Return the [X, Y] coordinate for the center point of the cell that contains the specified text.  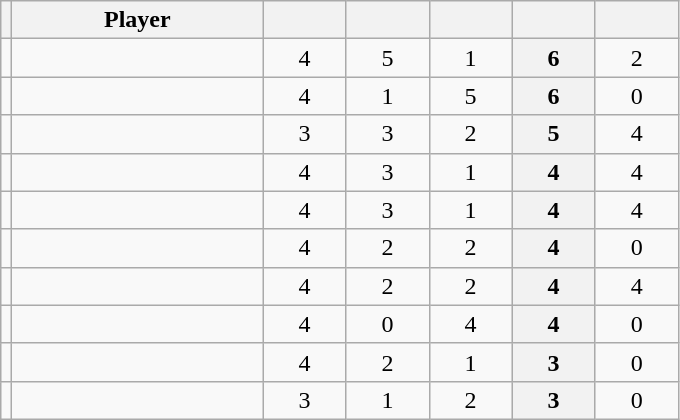
Player [138, 20]
